Capture the cell that displays the provided text and extract its (X, Y) central coordinate. 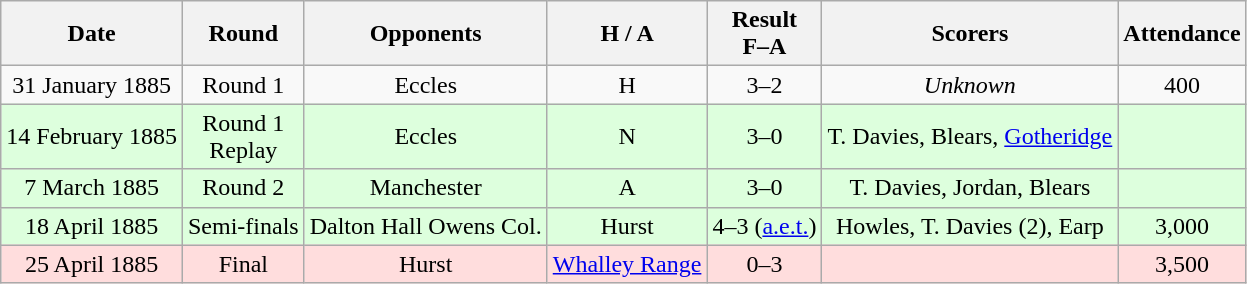
4–3 (a.e.t.) (764, 226)
T. Davies, Jordan, Blears (970, 188)
0–3 (764, 264)
14 February 1885 (92, 136)
7 March 1885 (92, 188)
18 April 1885 (92, 226)
Round (243, 34)
3,000 (1182, 226)
Unknown (970, 85)
A (627, 188)
400 (1182, 85)
H (627, 85)
Semi-finals (243, 226)
Howles, T. Davies (2), Earp (970, 226)
Dalton Hall Owens Col. (426, 226)
N (627, 136)
Whalley Range (627, 264)
3,500 (1182, 264)
Round 1Replay (243, 136)
Manchester (426, 188)
Round 2 (243, 188)
3–2 (764, 85)
Final (243, 264)
25 April 1885 (92, 264)
Round 1 (243, 85)
31 January 1885 (92, 85)
Attendance (1182, 34)
Scorers (970, 34)
T. Davies, Blears, Gotheridge (970, 136)
ResultF–A (764, 34)
Date (92, 34)
H / A (627, 34)
Opponents (426, 34)
